Return (X, Y) of the center of cell containing provided text 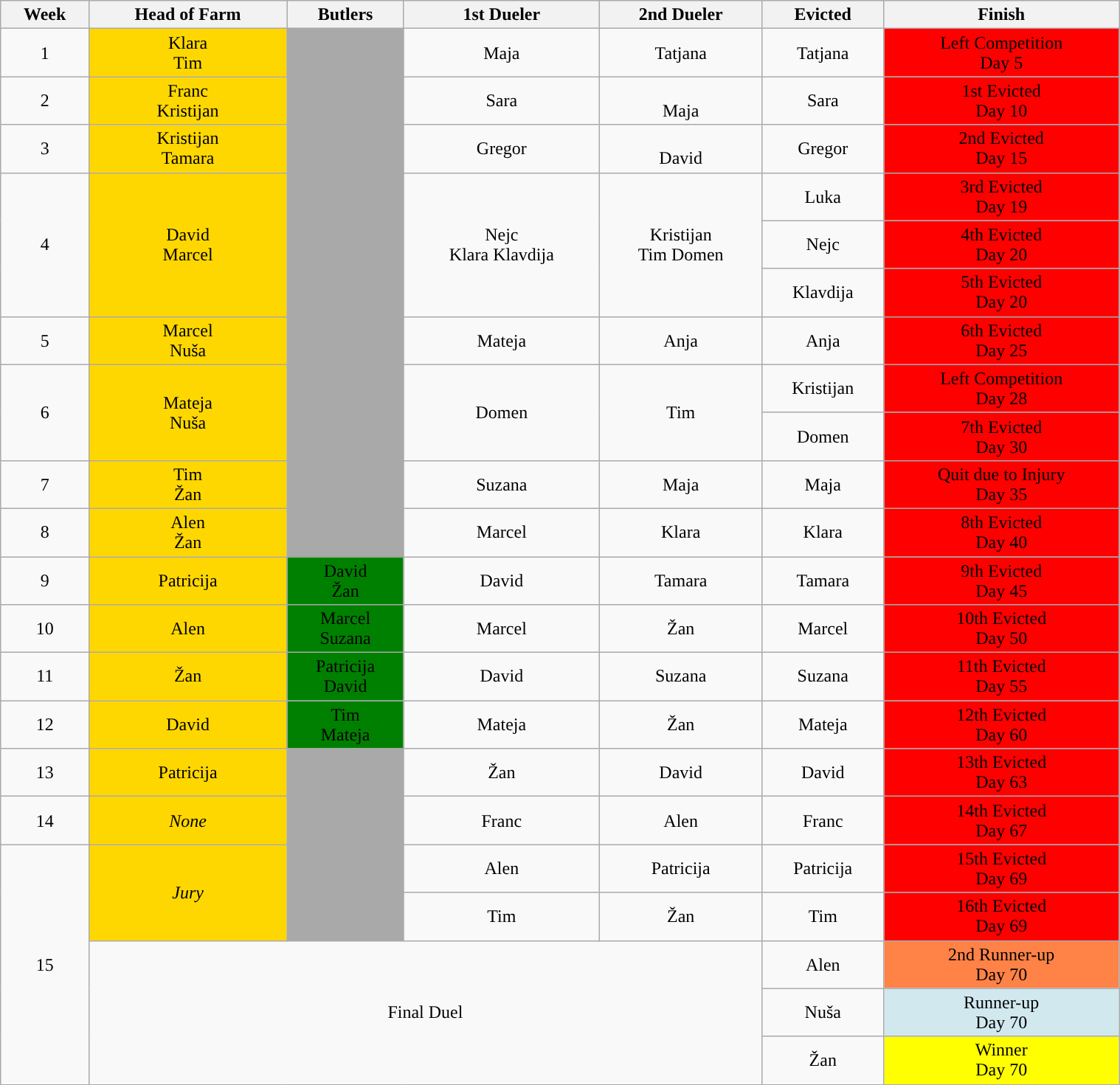
12 (44, 724)
DavidŽan (345, 580)
Luka (823, 196)
13th EvictedDay 63 (1002, 773)
MatejaNuša (187, 412)
8 (44, 533)
Kristijan (823, 388)
11th EvictedDay 55 (1002, 677)
AlenŽan (187, 533)
NejcKlara Klavdija (502, 245)
Finish (1002, 15)
4 (44, 245)
2 (44, 100)
PatricijaDavid (345, 677)
2nd Dueler (681, 15)
9 (44, 580)
WinnerDay 70 (1002, 1061)
MarcelNuša (187, 341)
13 (44, 773)
7 (44, 484)
MarcelSuzana (345, 628)
1st Dueler (502, 15)
KristijanTim Domen (681, 245)
14th EvictedDay 67 (1002, 820)
Evicted (823, 15)
6th EvictedDay 25 (1002, 341)
16th EvictedDay 69 (1002, 916)
TimŽan (187, 484)
Left CompetitionDay 5 (1002, 53)
Quit due to InjuryDay 35 (1002, 484)
Butlers (345, 15)
KristijanTamara (187, 149)
10th EvictedDay 50 (1002, 628)
5th EvictedDay 20 (1002, 292)
Week (44, 15)
Left CompetitionDay 28 (1002, 388)
Head of Farm (187, 15)
TimMateja (345, 724)
11 (44, 677)
3 (44, 149)
KlaraTim (187, 53)
15th EvictedDay 69 (1002, 869)
6 (44, 412)
None (187, 820)
7th EvictedDay 30 (1002, 437)
Klavdija (823, 292)
DavidMarcel (187, 245)
FrancKristijan (187, 100)
4th EvictedDay 20 (1002, 245)
Jury (187, 892)
Runner-upDay 70 (1002, 1012)
8th EvictedDay 40 (1002, 533)
14 (44, 820)
2nd Runner-upDay 70 (1002, 965)
2nd EvictedDay 15 (1002, 149)
3rd EvictedDay 19 (1002, 196)
1 (44, 53)
Final Duel (425, 1012)
5 (44, 341)
Nejc (823, 245)
15 (44, 965)
9th EvictedDay 45 (1002, 580)
12th EvictedDay 60 (1002, 724)
Nuša (823, 1012)
1st EvictedDay 10 (1002, 100)
10 (44, 628)
